Scan for the cell matching the given text and deliver its (x, y) coordinate at center. 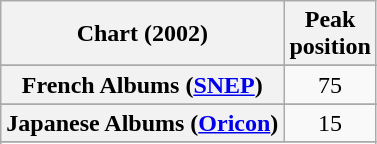
75 (330, 85)
Japanese Albums (Oricon) (142, 123)
Peakposition (330, 34)
Chart (2002) (142, 34)
15 (330, 123)
French Albums (SNEP) (142, 85)
